Return the [x, y] coordinate for the center point of the cell that contains the specified text.  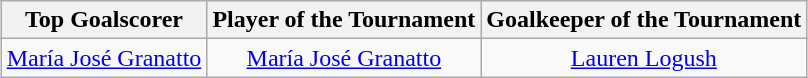
Lauren Logush [644, 58]
Goalkeeper of the Tournament [644, 20]
Top Goalscorer [104, 20]
Player of the Tournament [344, 20]
